Capture the cell that displays the provided text and extract its [x, y] central coordinate. 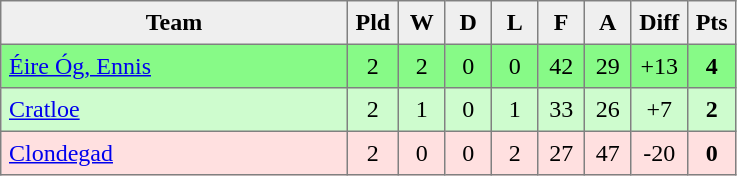
Diff [659, 23]
33 [561, 110]
+13 [659, 66]
D [468, 23]
Pts [711, 23]
4 [711, 66]
L [514, 23]
Éire Óg, Ennis [174, 66]
29 [607, 66]
F [561, 23]
Team [174, 23]
Clondegad [174, 153]
47 [607, 153]
Cratloe [174, 110]
-20 [659, 153]
A [607, 23]
42 [561, 66]
27 [561, 153]
Pld [372, 23]
W [421, 23]
26 [607, 110]
+7 [659, 110]
